Find where the given text appears and provide that cell's center as (X, Y) coordinate. 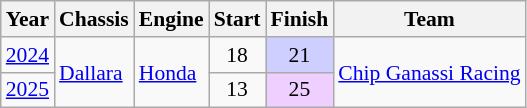
Dallara (94, 72)
Chip Ganassi Racing (429, 72)
2025 (28, 90)
2024 (28, 55)
Start (238, 19)
Finish (300, 19)
Honda (172, 72)
Year (28, 19)
13 (238, 90)
Chassis (94, 19)
Engine (172, 19)
25 (300, 90)
Team (429, 19)
21 (300, 55)
18 (238, 55)
